Pinpoint the cell where the given text exists, returning its (X, Y) midpoint coordinate. 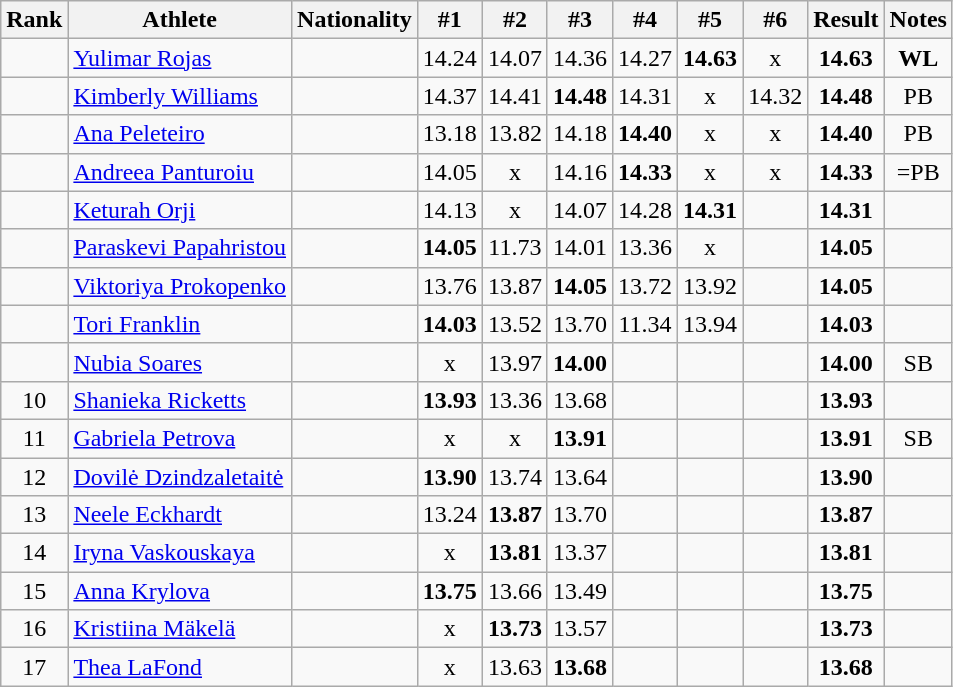
14.41 (514, 96)
Neele Eckhardt (180, 515)
#3 (580, 20)
12 (34, 477)
#6 (776, 20)
14.27 (644, 58)
14.18 (580, 134)
WL (918, 58)
13.64 (580, 477)
10 (34, 400)
Notes (918, 20)
Nationality (355, 20)
14 (34, 553)
11.73 (514, 248)
14.16 (580, 172)
13.57 (580, 629)
15 (34, 591)
13.74 (514, 477)
13.24 (450, 515)
Keturah Orji (180, 210)
13.49 (580, 591)
Paraskevi Papahristou (180, 248)
Result (846, 20)
13.63 (514, 667)
Kimberly Williams (180, 96)
11 (34, 438)
Kristiina Mäkelä (180, 629)
Dovilė Dzindzaletaitė (180, 477)
13.52 (514, 324)
13.66 (514, 591)
Yulimar Rojas (180, 58)
#1 (450, 20)
Tori Franklin (180, 324)
13.76 (450, 286)
14.28 (644, 210)
14.37 (450, 96)
13.92 (710, 286)
=PB (918, 172)
Athlete (180, 20)
13.18 (450, 134)
14.36 (580, 58)
13.37 (580, 553)
13 (34, 515)
Rank (34, 20)
#2 (514, 20)
14.32 (776, 96)
#5 (710, 20)
13.72 (644, 286)
Gabriela Petrova (180, 438)
13.94 (710, 324)
Andreea Panturoiu (180, 172)
Iryna Vaskouskaya (180, 553)
14.01 (580, 248)
14.13 (450, 210)
#4 (644, 20)
13.82 (514, 134)
Viktoriya Prokopenko (180, 286)
Thea LaFond (180, 667)
16 (34, 629)
14.24 (450, 58)
Anna Krylova (180, 591)
Nubia Soares (180, 362)
Shanieka Ricketts (180, 400)
17 (34, 667)
11.34 (644, 324)
13.97 (514, 362)
Ana Peleteiro (180, 134)
